Scan for the cell matching the given text and deliver its [X, Y] coordinate at center. 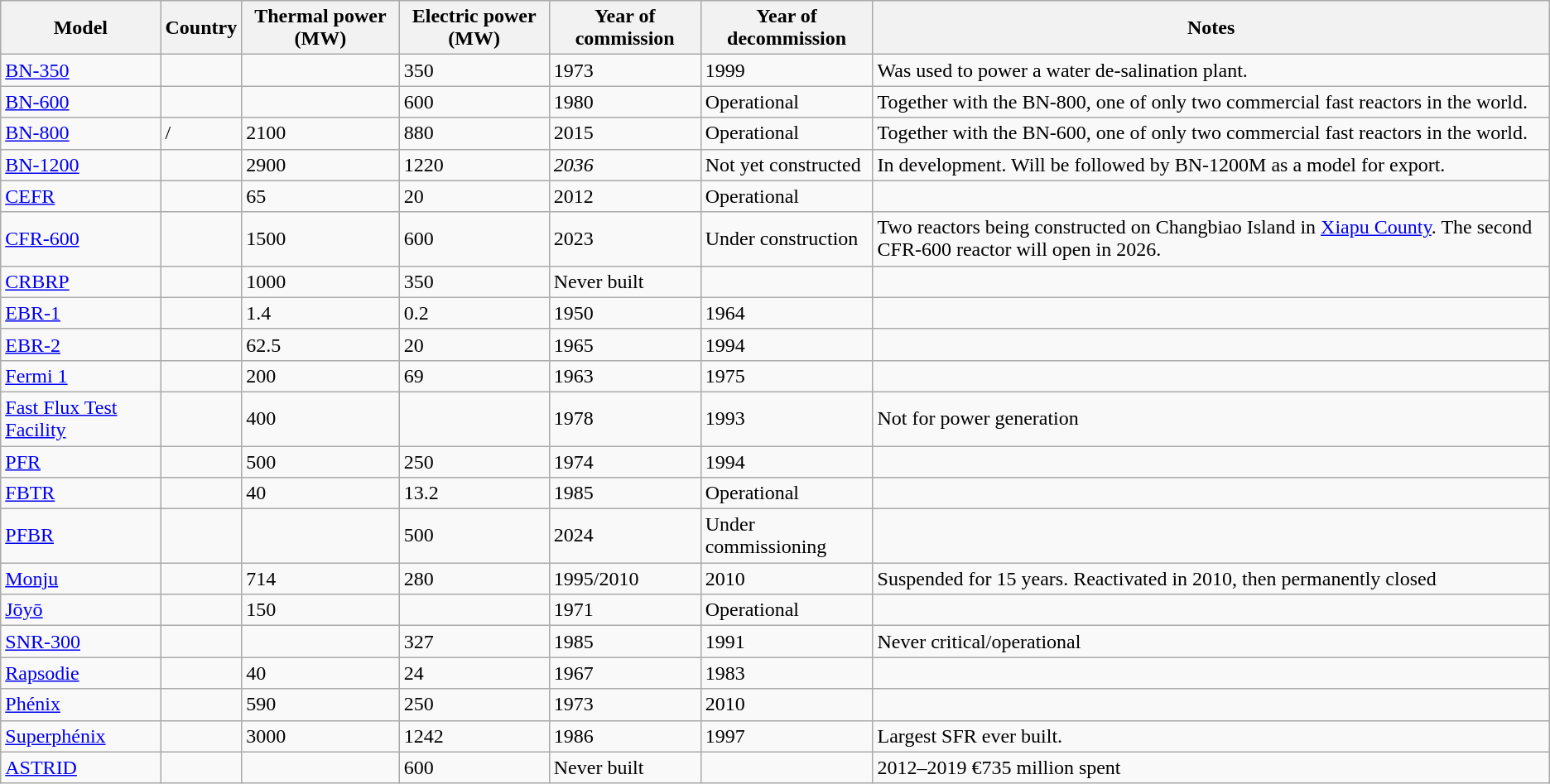
13.2 [474, 493]
1974 [624, 461]
1.4 [320, 313]
Rapsodie [81, 673]
1971 [624, 610]
ASTRID [81, 767]
2036 [624, 165]
1978 [624, 419]
FBTR [81, 493]
Thermal power (MW) [320, 28]
Jōyō [81, 610]
1950 [624, 313]
Phénix [81, 705]
PFBR [81, 536]
714 [320, 579]
1999 [787, 70]
Was used to power a water de-salination plant. [1211, 70]
3000 [320, 736]
Year of commission [624, 28]
1995/2010 [624, 579]
2900 [320, 165]
CFR-600 [81, 238]
Country [201, 28]
62.5 [320, 344]
PFR [81, 461]
1991 [787, 642]
2023 [624, 238]
1964 [787, 313]
Notes [1211, 28]
1500 [320, 238]
150 [320, 610]
Not yet constructed [787, 165]
CEFR [81, 196]
1963 [624, 376]
590 [320, 705]
Suspended for 15 years. Reactivated in 2010, then permanently closed [1211, 579]
2100 [320, 133]
1967 [624, 673]
In development. Will be followed by BN-1200M as a model for export. [1211, 165]
280 [474, 579]
Superphénix [81, 736]
BN-800 [81, 133]
2012 [624, 196]
327 [474, 642]
1993 [787, 419]
Under commissioning [787, 536]
1975 [787, 376]
0.2 [474, 313]
2012–2019 €735 million spent [1211, 767]
Fermi 1 [81, 376]
1220 [474, 165]
Together with the BN-600, one of only two commercial fast reactors in the world. [1211, 133]
1983 [787, 673]
SNR-300 [81, 642]
BN-600 [81, 102]
2024 [624, 536]
Together with the BN-800, one of only two commercial fast reactors in the world. [1211, 102]
2015 [624, 133]
Two reactors being constructed on Changbiao Island in Xiapu County. The second CFR-600 reactor will open in 2026. [1211, 238]
1965 [624, 344]
Model [81, 28]
BN-350 [81, 70]
200 [320, 376]
1000 [320, 281]
Largest SFR ever built. [1211, 736]
1986 [624, 736]
Not for power generation [1211, 419]
BN-1200 [81, 165]
1997 [787, 736]
EBR-1 [81, 313]
1980 [624, 102]
69 [474, 376]
24 [474, 673]
CRBRP [81, 281]
880 [474, 133]
Under construction [787, 238]
Never critical/operational [1211, 642]
1242 [474, 736]
Electric power (MW) [474, 28]
400 [320, 419]
EBR-2 [81, 344]
Monju [81, 579]
/ [201, 133]
65 [320, 196]
Fast Flux Test Facility [81, 419]
Year of decommission [787, 28]
